Pinpoint the cell where the given text exists, returning its [X, Y] midpoint coordinate. 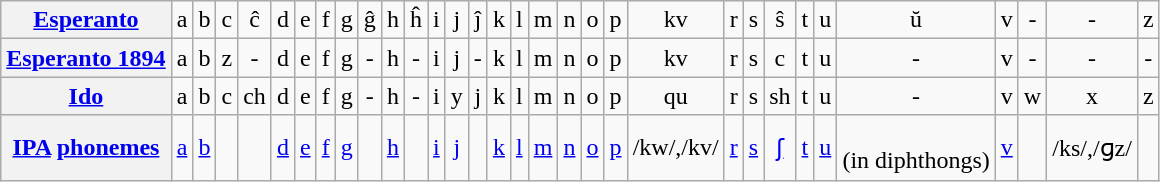
ʃ [780, 148]
ĵ [478, 20]
x [1092, 96]
w [1032, 96]
qu [676, 96]
Ido [86, 96]
(in diphthongs) [916, 148]
Esperanto 1894 [86, 58]
ĉ [255, 20]
y [456, 96]
ch [255, 96]
IPA phonemes [86, 148]
Esperanto [86, 20]
ĥ [416, 20]
ŭ [916, 20]
ĝ [370, 20]
/ks/,/ɡz/ [1092, 148]
sh [780, 96]
/kw/,/kv/ [676, 148]
ŝ [780, 20]
